From the cell containing the given text, extract its center point as [X, Y] coordinate. 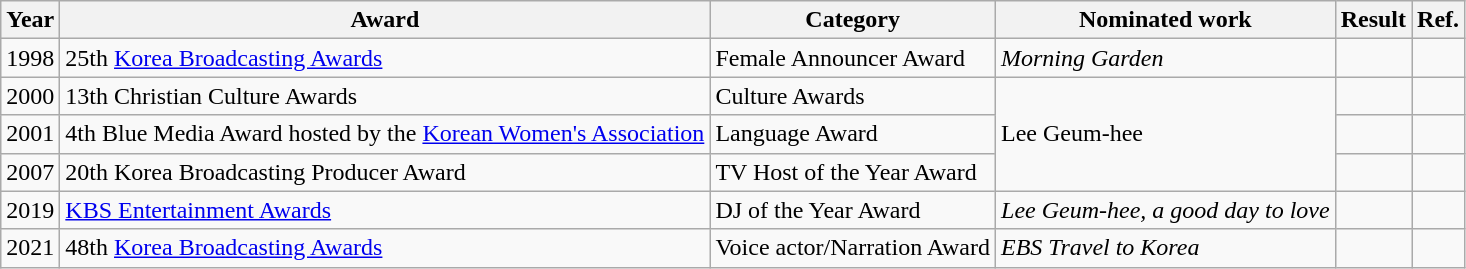
2001 [30, 134]
2000 [30, 96]
Nominated work [1166, 20]
TV Host of the Year Award [853, 172]
48th Korea Broadcasting Awards [385, 248]
13th Christian Culture Awards [385, 96]
2019 [30, 210]
1998 [30, 58]
4th Blue Media Award hosted by the Korean Women's Association [385, 134]
25th Korea Broadcasting Awards [385, 58]
DJ of the Year Award [853, 210]
Ref. [1438, 20]
Award [385, 20]
Category [853, 20]
EBS Travel to Korea [1166, 248]
Voice actor/Narration Award [853, 248]
2007 [30, 172]
KBS Entertainment Awards [385, 210]
Language Award [853, 134]
2021 [30, 248]
Year [30, 20]
Morning Garden [1166, 58]
Result [1373, 20]
Lee Geum-hee [1166, 134]
Culture Awards [853, 96]
Lee Geum-hee, a good day to love [1166, 210]
Female Announcer Award [853, 58]
20th Korea Broadcasting Producer Award [385, 172]
